Search for the cell housing the specified text and yield its [X, Y] center coordinate. 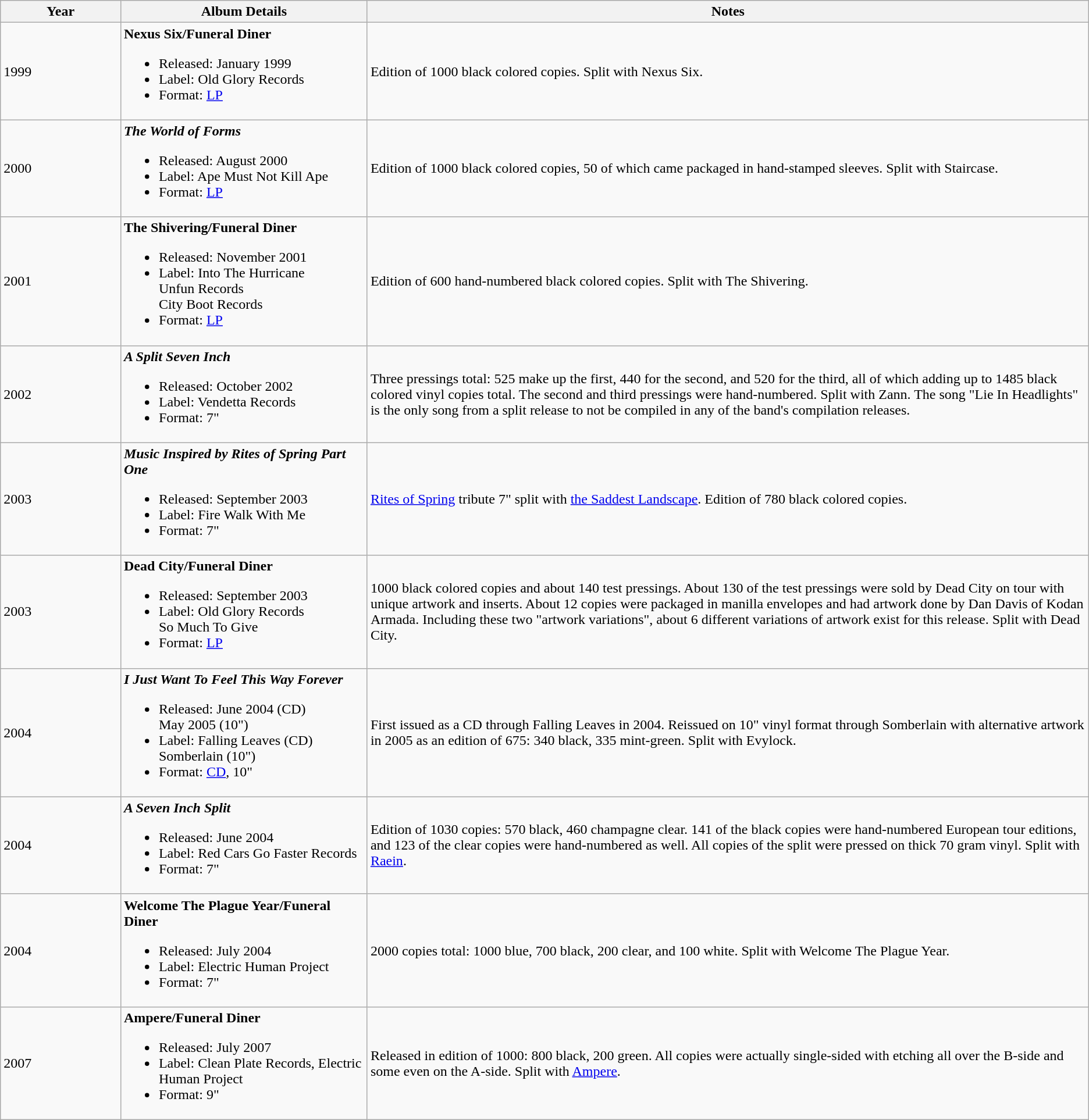
2002 [61, 394]
2000 copies total: 1000 blue, 700 black, 200 clear, and 100 white. Split with Welcome The Plague Year. [728, 950]
Ampere/Funeral DinerReleased: July 2007Label: Clean Plate Records, Electric Human ProjectFormat: 9" [244, 1063]
Rites of Spring tribute 7" split with the Saddest Landscape. Edition of 780 black colored copies. [728, 499]
A Seven Inch SplitReleased: June 2004Label: Red Cars Go Faster RecordsFormat: 7" [244, 846]
2001 [61, 281]
Notes [728, 12]
The Shivering/Funeral DinerReleased: November 2001Label: Into The Hurricane Unfun Records City Boot RecordsFormat: LP [244, 281]
Edition of 1000 black colored copies. Split with Nexus Six. [728, 71]
Edition of 1000 black colored copies, 50 of which came packaged in hand-stamped sleeves. Split with Staircase. [728, 169]
Welcome The Plague Year/Funeral DinerReleased: July 2004Label: Electric Human ProjectFormat: 7" [244, 950]
I Just Want To Feel This Way ForeverReleased: June 2004 (CD) May 2005 (10")Label: Falling Leaves (CD) Somberlain (10")Format: CD, 10" [244, 733]
Dead City/Funeral DinerReleased: September 2003Label: Old Glory Records So Much To GiveFormat: LP [244, 612]
Music Inspired by Rites of Spring Part OneReleased: September 2003Label: Fire Walk With MeFormat: 7" [244, 499]
The World of FormsReleased: August 2000Label: Ape Must Not Kill ApeFormat: LP [244, 169]
2000 [61, 169]
Edition of 600 hand-numbered black colored copies. Split with The Shivering. [728, 281]
1999 [61, 71]
A Split Seven InchReleased: October 2002Label: Vendetta RecordsFormat: 7" [244, 394]
2007 [61, 1063]
Nexus Six/Funeral DinerReleased: January 1999Label: Old Glory RecordsFormat: LP [244, 71]
Year [61, 12]
Album Details [244, 12]
